From the cell containing the given text, extract its center point as (x, y) coordinate. 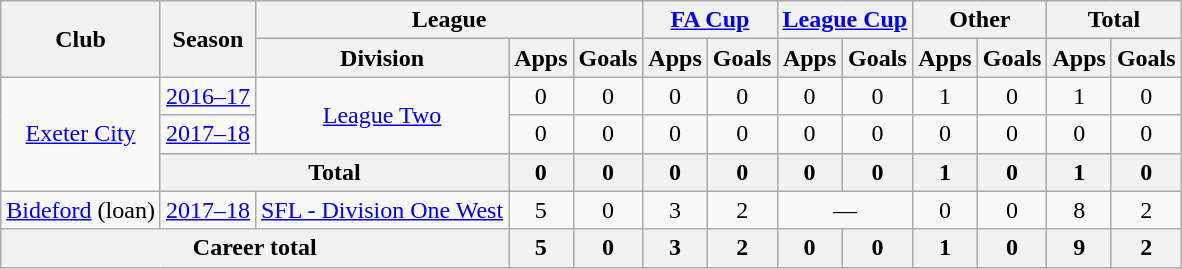
Club (81, 39)
Career total (255, 248)
Bideford (loan) (81, 210)
FA Cup (710, 20)
League Two (382, 115)
— (845, 210)
League Cup (845, 20)
Division (382, 58)
SFL - Division One West (382, 210)
2016–17 (208, 96)
8 (1079, 210)
9 (1079, 248)
Season (208, 39)
Exeter City (81, 134)
Other (980, 20)
League (448, 20)
